Return the [x, y] coordinate for the center point of the cell that contains the specified text.  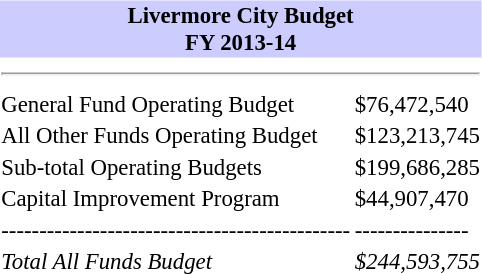
--------------- [417, 230]
All Other Funds Operating Budget [176, 136]
$199,686,285 [417, 167]
Livermore City BudgetFY 2013-14 [241, 28]
$123,213,745 [417, 136]
Capital Improvement Program [176, 199]
$44,907,470 [417, 199]
$76,472,540 [417, 104]
---------------------------------------------- [176, 230]
Sub-total Operating Budgets [176, 167]
General Fund Operating Budget [176, 104]
